Determine the [X, Y] coordinate at the center of the cell enclosing the given text.  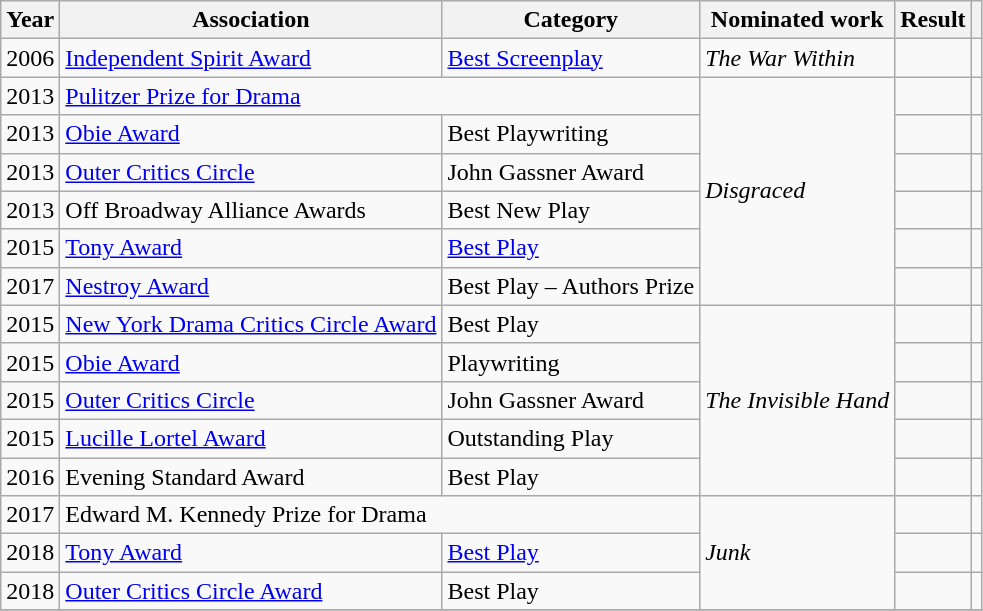
Best New Play [571, 210]
Association [251, 20]
Outer Critics Circle Award [251, 591]
Independent Spirit Award [251, 58]
Edward M. Kennedy Prize for Drama [380, 515]
Junk [798, 553]
Pulitzer Prize for Drama [380, 96]
Year [30, 20]
Evening Standard Award [251, 477]
Lucille Lortel Award [251, 438]
2006 [30, 58]
The Invisible Hand [798, 400]
2016 [30, 477]
Category [571, 20]
Best Playwriting [571, 134]
Best Screenplay [571, 58]
Result [933, 20]
Outstanding Play [571, 438]
Nestroy Award [251, 286]
Disgraced [798, 191]
Nominated work [798, 20]
Best Play – Authors Prize [571, 286]
New York Drama Critics Circle Award [251, 324]
The War Within [798, 58]
Off Broadway Alliance Awards [251, 210]
Playwriting [571, 362]
